Output the [X, Y] coordinate of the center of the cell containing the given text.  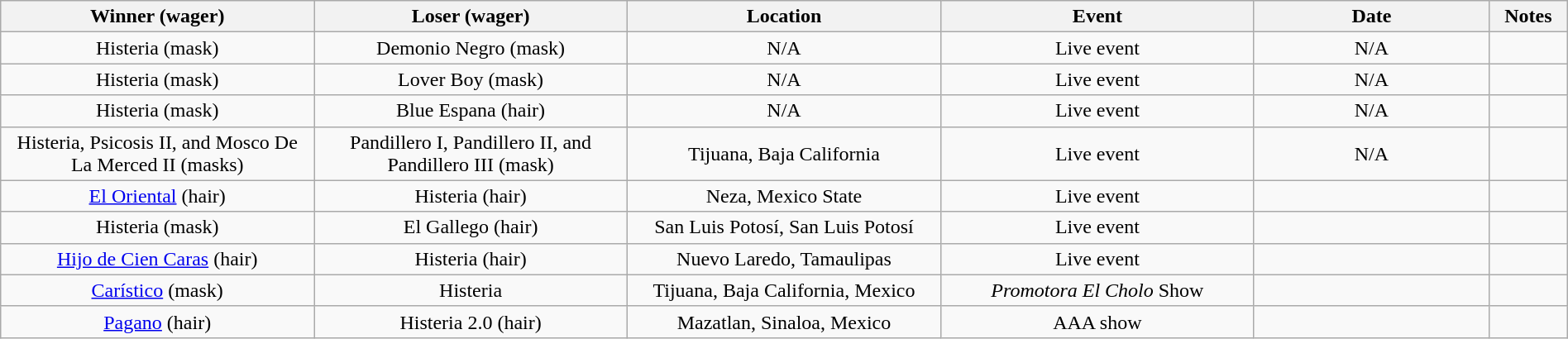
Hijo de Cien Caras (hair) [157, 259]
Event [1097, 17]
Neza, Mexico State [784, 196]
Nuevo Laredo, Tamaulipas [784, 259]
Carístico (mask) [157, 290]
Histeria, Psicosis II, and Mosco De La Merced II (masks) [157, 154]
Winner (wager) [157, 17]
El Oriental (hair) [157, 196]
Histeria 2.0 (hair) [471, 322]
El Gallego (hair) [471, 227]
Location [784, 17]
Tijuana, Baja California, Mexico [784, 290]
Blue Espana (hair) [471, 111]
Loser (wager) [471, 17]
Lover Boy (mask) [471, 79]
Histeria [471, 290]
Notes [1528, 17]
Promotora El Cholo Show [1097, 290]
Date [1371, 17]
Pandillero I, Pandillero II, and Pandillero III (mask) [471, 154]
AAA show [1097, 322]
San Luis Potosí, San Luis Potosí [784, 227]
Demonio Negro (mask) [471, 48]
Pagano (hair) [157, 322]
Mazatlan, Sinaloa, Mexico [784, 322]
Tijuana, Baja California [784, 154]
